Determine the [x, y] coordinate at the center of the cell enclosing the given text.  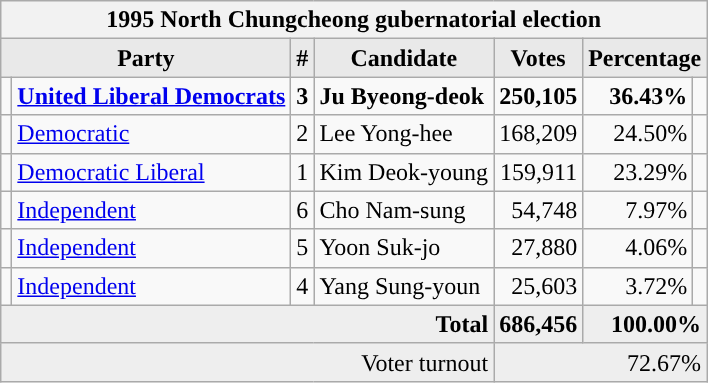
Kim Deok-young [404, 172]
3.72% [638, 286]
Voter turnout [248, 362]
25,603 [538, 286]
# [302, 58]
Democratic [152, 134]
36.43% [638, 96]
250,105 [538, 96]
5 [302, 248]
168,209 [538, 134]
Candidate [404, 58]
Percentage [645, 58]
7.97% [638, 210]
United Liberal Democrats [152, 96]
686,456 [538, 324]
Ju Byeong-deok [404, 96]
2 [302, 134]
Total [248, 324]
27,880 [538, 248]
Yoon Suk-jo [404, 248]
54,748 [538, 210]
72.67% [600, 362]
Yang Sung-youn [404, 286]
Party [146, 58]
3 [302, 96]
4 [302, 286]
23.29% [638, 172]
Cho Nam-sung [404, 210]
Votes [538, 58]
100.00% [645, 324]
1 [302, 172]
24.50% [638, 134]
Democratic Liberal [152, 172]
1995 North Chungcheong gubernatorial election [354, 20]
Lee Yong-hee [404, 134]
4.06% [638, 248]
159,911 [538, 172]
6 [302, 210]
